Locate the cell with the specified text and output its [x, y] center coordinate. 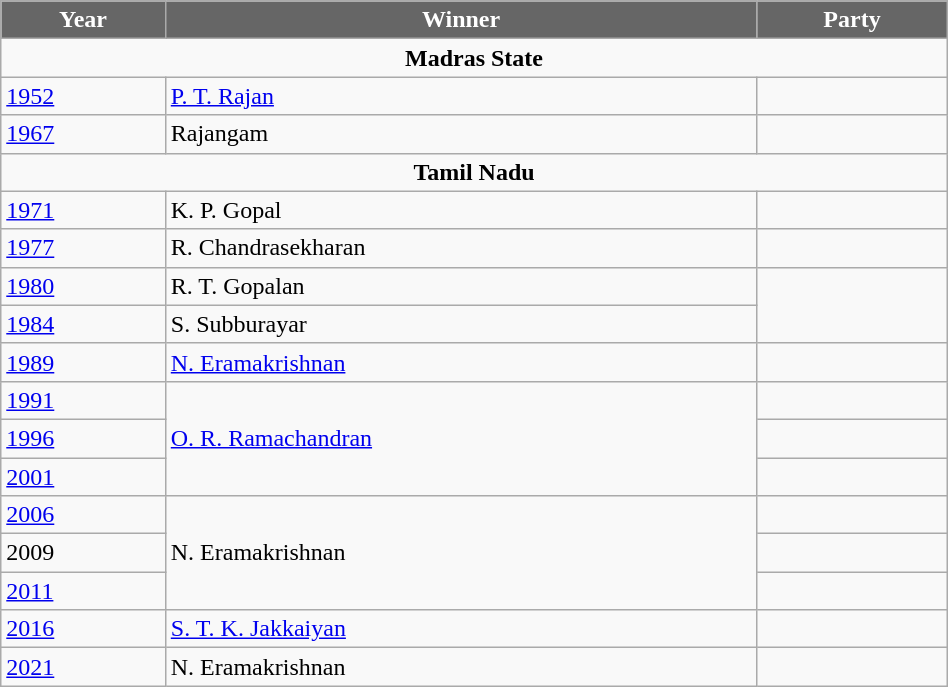
Tamil Nadu [474, 172]
Rajangam [461, 134]
1980 [84, 286]
Winner [461, 20]
R. Chandrasekharan [461, 248]
S. T. K. Jakkaiyan [461, 629]
1977 [84, 248]
1971 [84, 210]
O. R. Ramachandran [461, 438]
1989 [84, 362]
2006 [84, 515]
Party [852, 20]
1967 [84, 134]
Year [84, 20]
1996 [84, 438]
P. T. Rajan [461, 96]
2016 [84, 629]
1984 [84, 324]
2011 [84, 591]
2001 [84, 477]
1952 [84, 96]
2009 [84, 553]
K. P. Gopal [461, 210]
S. Subburayar [461, 324]
1991 [84, 400]
2021 [84, 667]
R. T. Gopalan [461, 286]
Madras State [474, 58]
